Determine the [X, Y] coordinate at the center of the cell enclosing the given text.  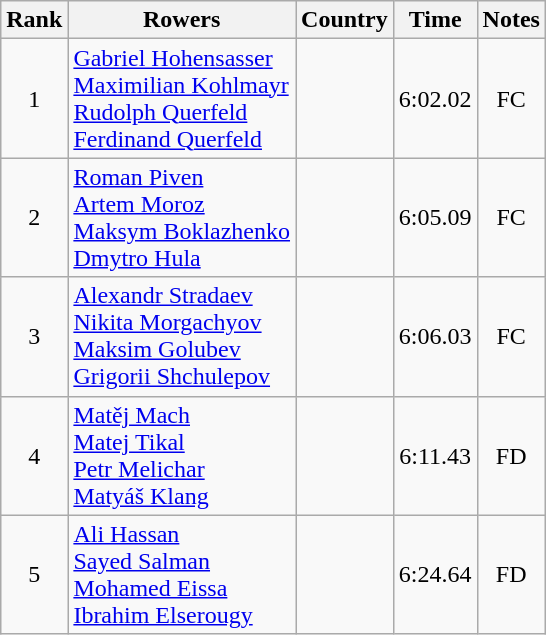
6:06.03 [435, 336]
Alexandr StradaevNikita MorgachyovMaksim GolubevGrigorii Shchulepov [182, 336]
1 [34, 98]
3 [34, 336]
Matěj MachMatej TikalPetr MelicharMatyáš Klang [182, 456]
Notes [511, 20]
4 [34, 456]
Time [435, 20]
6:02.02 [435, 98]
Ali HassanSayed SalmanMohamed EissaIbrahim Elserougy [182, 574]
6:11.43 [435, 456]
Rowers [182, 20]
Rank [34, 20]
2 [34, 218]
6:24.64 [435, 574]
6:05.09 [435, 218]
Gabriel HohensasserMaximilian KohlmayrRudolph QuerfeldFerdinand Querfeld [182, 98]
Roman PivenArtem MorozMaksym BoklazhenkoDmytro Hula [182, 218]
Country [345, 20]
5 [34, 574]
